Search for the cell housing the specified text and yield its [X, Y] center coordinate. 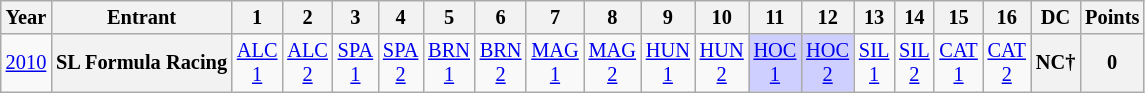
Entrant [142, 17]
ALC1 [257, 63]
Year [26, 17]
0 [1112, 63]
ALC2 [307, 63]
NC† [1056, 63]
2010 [26, 63]
9 [668, 17]
7 [554, 17]
HOC1 [776, 63]
CAT2 [1007, 63]
BRN2 [501, 63]
12 [828, 17]
HUN1 [668, 63]
SL Formula Racing [142, 63]
15 [958, 17]
14 [914, 17]
MAG1 [554, 63]
SIL1 [874, 63]
3 [356, 17]
6 [501, 17]
MAG2 [612, 63]
4 [400, 17]
Points [1112, 17]
CAT1 [958, 63]
HOC2 [828, 63]
SIL2 [914, 63]
13 [874, 17]
SPA1 [356, 63]
DC [1056, 17]
BRN1 [449, 63]
8 [612, 17]
10 [722, 17]
SPA2 [400, 63]
16 [1007, 17]
2 [307, 17]
HUN2 [722, 63]
5 [449, 17]
1 [257, 17]
11 [776, 17]
